Detect which cell encompasses the target text, then output its (x, y) center coordinate. 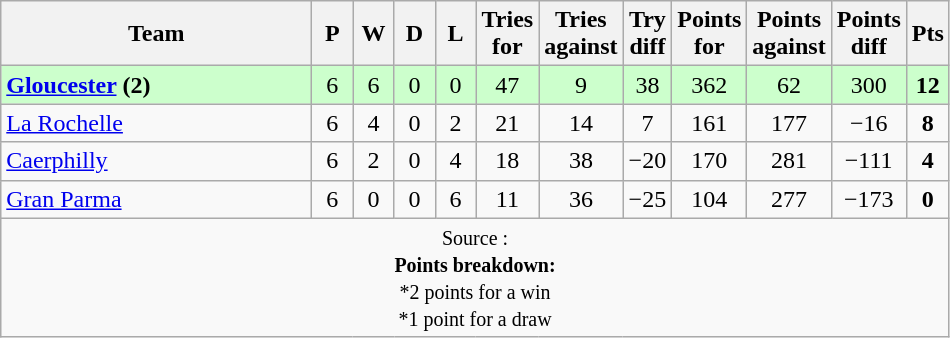
161 (710, 123)
−16 (868, 123)
277 (789, 199)
9 (581, 85)
300 (868, 85)
P (332, 34)
Gloucester (2) (156, 85)
Gran Parma (156, 199)
Team (156, 34)
Points diff (868, 34)
Points for (710, 34)
47 (508, 85)
362 (710, 85)
L (456, 34)
14 (581, 123)
18 (508, 161)
La Rochelle (156, 123)
D (414, 34)
−111 (868, 161)
Pts (928, 34)
21 (508, 123)
36 (581, 199)
−20 (648, 161)
170 (710, 161)
Points against (789, 34)
−173 (868, 199)
Source : Points breakdown:*2 points for a win*1 point for a draw (476, 278)
104 (710, 199)
Tries against (581, 34)
W (374, 34)
Tries for (508, 34)
8 (928, 123)
Caerphilly (156, 161)
7 (648, 123)
−25 (648, 199)
12 (928, 85)
11 (508, 199)
177 (789, 123)
Try diff (648, 34)
281 (789, 161)
62 (789, 85)
